Extract the (X, Y) coordinate from the center of the cell holding the provided text.  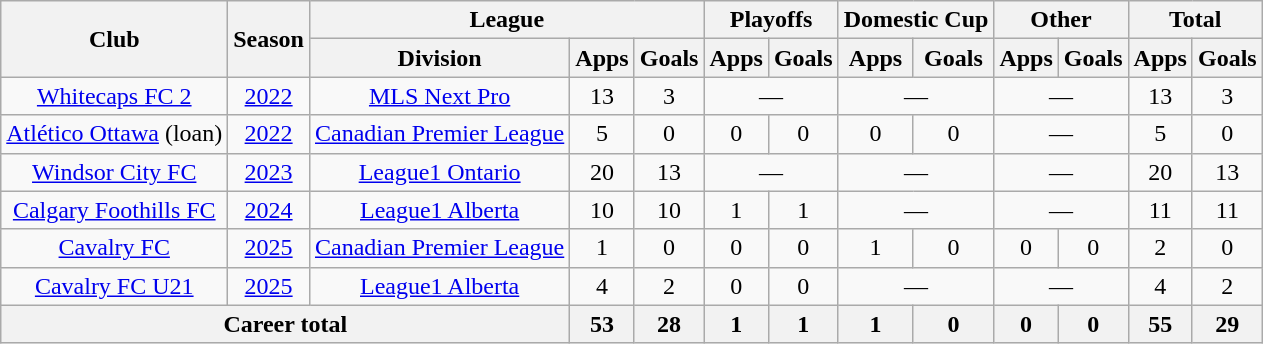
2024 (269, 210)
Cavalry FC (114, 248)
Career total (286, 324)
League1 Ontario (439, 172)
Calgary Foothills FC (114, 210)
Season (269, 39)
Domestic Cup (916, 20)
League (506, 20)
Atlético Ottawa (loan) (114, 134)
MLS Next Pro (439, 96)
Windsor City FC (114, 172)
Whitecaps FC 2 (114, 96)
2023 (269, 172)
55 (1160, 324)
Other (1061, 20)
Club (114, 39)
Division (439, 58)
Cavalry FC U21 (114, 286)
29 (1227, 324)
Playoffs (771, 20)
Total (1195, 20)
28 (669, 324)
53 (602, 324)
